Output the [X, Y] coordinate of the center of the cell containing the given text.  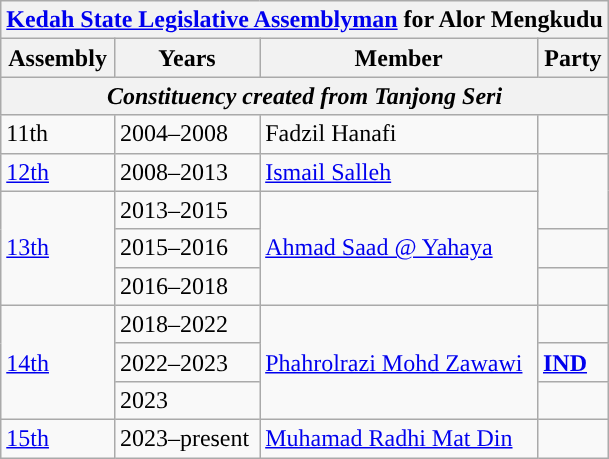
2022–2023 [186, 362]
2018–2022 [186, 324]
Constituency created from Tanjong Seri [305, 96]
Member [399, 58]
Muhamad Radhi Mat Din [399, 438]
2008–2013 [186, 172]
Years [186, 58]
IND [572, 362]
11th [58, 134]
Fadzil Hanafi [399, 134]
Ahmad Saad @ Yahaya [399, 248]
Phahrolrazi Mohd Zawawi [399, 362]
Assembly [58, 58]
Kedah State Legislative Assemblyman for Alor Mengkudu [305, 20]
2015–2016 [186, 248]
2023 [186, 400]
2016–2018 [186, 286]
13th [58, 248]
12th [58, 172]
Party [572, 58]
2023–present [186, 438]
2013–2015 [186, 210]
15th [58, 438]
14th [58, 362]
Ismail Salleh [399, 172]
2004–2008 [186, 134]
